Provide the [x, y] coordinate of the cell's center where the given text is located.  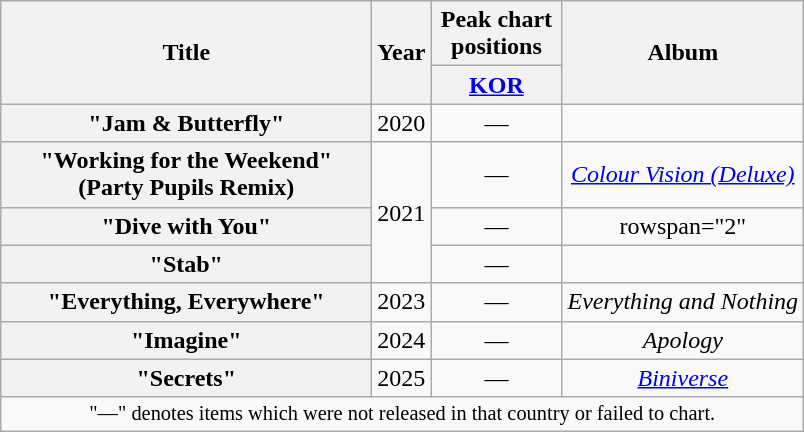
"Secrets" [186, 378]
Title [186, 52]
Colour Vision (Deluxe) [683, 174]
2023 [402, 302]
rowspan="2" [683, 226]
"Stab" [186, 264]
Year [402, 52]
KOR [496, 85]
"Working for the Weekend" (Party Pupils Remix) [186, 174]
2020 [402, 123]
Album [683, 52]
"Imagine" [186, 340]
2021 [402, 212]
Peak chart positions [496, 34]
2024 [402, 340]
Apology [683, 340]
"Jam & Butterfly" [186, 123]
"Everything, Everywhere" [186, 302]
Biniverse [683, 378]
"Dive with You" [186, 226]
Everything and Nothing [683, 302]
2025 [402, 378]
"—" denotes items which were not released in that country or failed to chart. [402, 414]
